Extract the (X, Y) coordinate from the center of the cell holding the provided text.  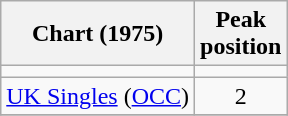
Chart (1975) (98, 34)
2 (241, 96)
UK Singles (OCC) (98, 96)
Peakposition (241, 34)
